Output the [X, Y] coordinate of the center of the cell containing the given text.  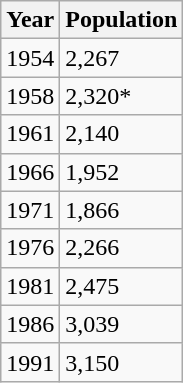
1,866 [122, 210]
Population [122, 20]
1,952 [122, 172]
1954 [30, 58]
1976 [30, 248]
3,150 [122, 362]
2,140 [122, 134]
Year [30, 20]
1958 [30, 96]
1966 [30, 172]
2,320* [122, 96]
3,039 [122, 324]
2,266 [122, 248]
1986 [30, 324]
1971 [30, 210]
2,267 [122, 58]
1991 [30, 362]
2,475 [122, 286]
1961 [30, 134]
1981 [30, 286]
